Determine the [X, Y] coordinate at the center of the cell enclosing the given text.  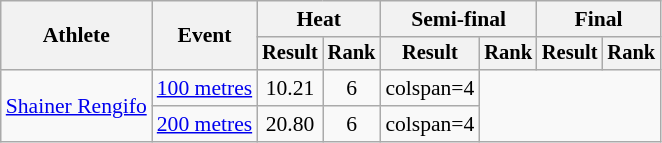
200 metres [204, 124]
100 metres [204, 88]
Semi-final [458, 19]
Heat [318, 19]
Shainer Rengifo [76, 106]
10.21 [290, 88]
Athlete [76, 36]
Final [598, 19]
Event [204, 36]
20.80 [290, 124]
